Pinpoint the cell where the given text exists, returning its [X, Y] midpoint coordinate. 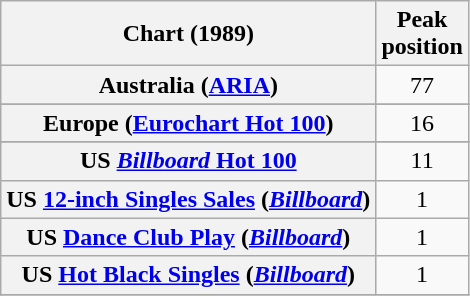
US Hot Black Singles (Billboard) [188, 275]
77 [422, 85]
Europe (Eurochart Hot 100) [188, 123]
US 12-inch Singles Sales (Billboard) [188, 199]
16 [422, 123]
Peakposition [422, 34]
Australia (ARIA) [188, 85]
US Billboard Hot 100 [188, 161]
Chart (1989) [188, 34]
US Dance Club Play (Billboard) [188, 237]
11 [422, 161]
